Find where the given text appears and provide that cell's center as (x, y) coordinate. 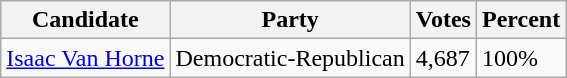
100% (520, 58)
4,687 (443, 58)
Candidate (86, 20)
Party (290, 20)
Percent (520, 20)
Votes (443, 20)
Isaac Van Horne (86, 58)
Democratic-Republican (290, 58)
